Detect which cell encompasses the target text, then output its [x, y] center coordinate. 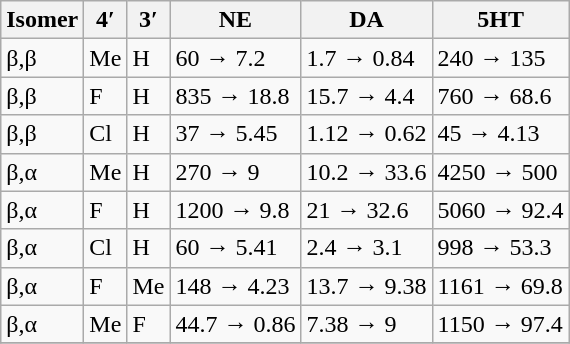
998 → 53.3 [500, 248]
21 → 32.6 [366, 210]
1161 → 69.8 [500, 286]
45 → 4.13 [500, 134]
DA [366, 20]
5060 → 92.4 [500, 210]
44.7 → 0.86 [236, 324]
37 → 5.45 [236, 134]
4′ [106, 20]
835 → 18.8 [236, 96]
240 → 135 [500, 58]
148 → 4.23 [236, 286]
5HT [500, 20]
10.2 → 33.6 [366, 172]
NE [236, 20]
2.4 → 3.1 [366, 248]
60 → 7.2 [236, 58]
1200 → 9.8 [236, 210]
1.12 → 0.62 [366, 134]
60 → 5.41 [236, 248]
1.7 → 0.84 [366, 58]
3′ [148, 20]
13.7 → 9.38 [366, 286]
7.38 → 9 [366, 324]
1150 → 97.4 [500, 324]
270 → 9 [236, 172]
Isomer [42, 20]
760 → 68.6 [500, 96]
15.7 → 4.4 [366, 96]
4250 → 500 [500, 172]
